Return [X, Y] of the center of cell containing provided text 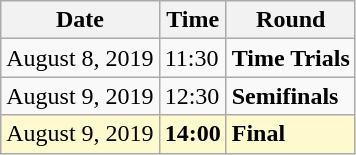
Final [290, 134]
Semifinals [290, 96]
11:30 [192, 58]
12:30 [192, 96]
Time [192, 20]
Date [80, 20]
August 8, 2019 [80, 58]
14:00 [192, 134]
Time Trials [290, 58]
Round [290, 20]
